Extract the (X, Y) coordinate from the center of the cell holding the provided text.  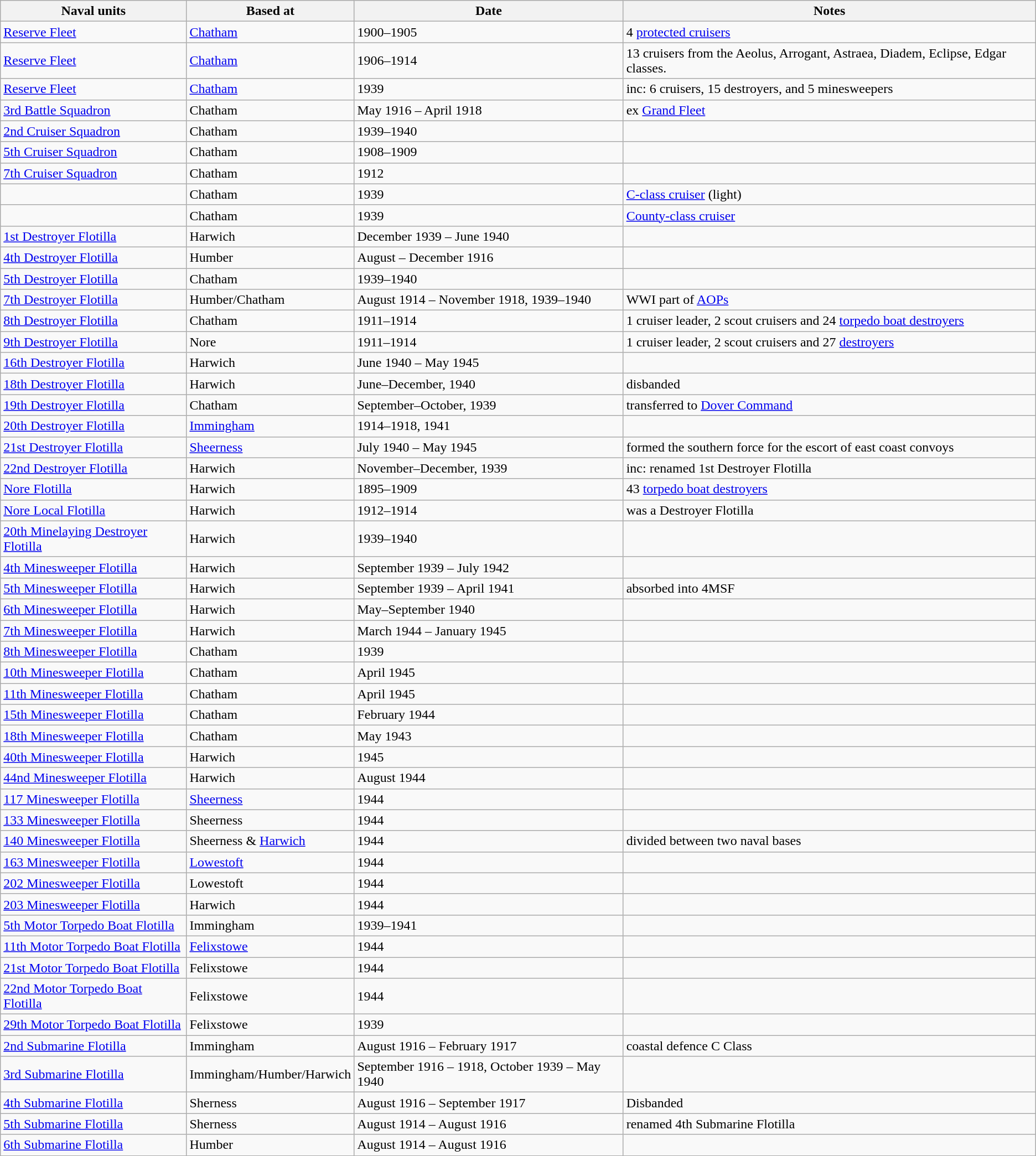
202 Minesweeper Flotilla (94, 883)
September 1939 – April 1941 (489, 588)
May–September 1940 (489, 609)
Sheerness & Harwich (270, 841)
5th Motor Torpedo Boat Flotilla (94, 925)
1912–1914 (489, 510)
1908–1909 (489, 152)
August – December 1916 (489, 257)
1912 (489, 173)
1st Destroyer Flotilla (94, 236)
117 Minesweeper Flotilla (94, 799)
May 1916 – April 1918 (489, 110)
1945 (489, 757)
20th Minelaying Destroyer Flotilla (94, 539)
4th Destroyer Flotilla (94, 257)
22nd Motor Torpedo Boat Flotilla (94, 996)
40th Minesweeper Flotilla (94, 757)
September 1939 – July 1942 (489, 567)
1906–1914 (489, 61)
August 1914 – November 1918, 1939–1940 (489, 300)
13 cruisers from the Aeolus, Arrogant, Astraea, Diadem, Eclipse, Edgar classes. (829, 61)
3rd Submarine Flotilla (94, 1075)
1 cruiser leader, 2 scout cruisers and 24 torpedo boat destroyers (829, 321)
203 Minesweeper Flotilla (94, 904)
Nore (270, 342)
August 1916 – February 1917 (489, 1046)
Disbanded (829, 1103)
July 1940 – May 1945 (489, 447)
September–October, 1939 (489, 405)
4th Minesweeper Flotilla (94, 567)
44nd Minesweeper Flotilla (94, 778)
C-class cruiser (light) (829, 194)
29th Motor Torpedo Boat Flotilla (94, 1025)
1900–1905 (489, 32)
9th Destroyer Flotilla (94, 342)
16th Destroyer Flotilla (94, 363)
inc: 6 cruisers, 15 destroyers, and 5 minesweepers (829, 89)
3rd Battle Squadron (94, 110)
10th Minesweeper Flotilla (94, 673)
163 Minesweeper Flotilla (94, 862)
Notes (829, 11)
February 1944 (489, 715)
disbanded (829, 384)
March 1944 – January 1945 (489, 630)
1 cruiser leader, 2 scout cruisers and 27 destroyers (829, 342)
2nd Cruiser Squadron (94, 131)
renamed 4th Submarine Flotilla (829, 1124)
November–December, 1939 (489, 468)
6th Minesweeper Flotilla (94, 609)
7th Cruiser Squadron (94, 173)
15th Minesweeper Flotilla (94, 715)
4 protected cruisers (829, 32)
133 Minesweeper Flotilla (94, 820)
7th Minesweeper Flotilla (94, 630)
5th Minesweeper Flotilla (94, 588)
1895–1909 (489, 489)
5th Submarine Flotilla (94, 1124)
4th Submarine Flotilla (94, 1103)
formed the southern force for the escort of east coast convoys (829, 447)
September 1916 – 1918, October 1939 – May 1940 (489, 1075)
Nore Flotilla (94, 489)
11th Minesweeper Flotilla (94, 694)
22nd Destroyer Flotilla (94, 468)
ex Grand Fleet (829, 110)
inc: renamed 1st Destroyer Flotilla (829, 468)
County-class cruiser (829, 215)
Date (489, 11)
7th Destroyer Flotilla (94, 300)
2nd Submarine Flotilla (94, 1046)
transferred to Dover Command (829, 405)
August 1944 (489, 778)
21st Destroyer Flotilla (94, 447)
5th Cruiser Squadron (94, 152)
Immingham/Humber/Harwich (270, 1075)
19th Destroyer Flotilla (94, 405)
absorbed into 4MSF (829, 588)
11th Motor Torpedo Boat Flotilla (94, 946)
43 torpedo boat destroyers (829, 489)
1939–1941 (489, 925)
May 1943 (489, 736)
8th Minesweeper Flotilla (94, 652)
6th Submarine Flotilla (94, 1145)
was a Destroyer Flotilla (829, 510)
8th Destroyer Flotilla (94, 321)
divided between two naval bases (829, 841)
21st Motor Torpedo Boat Flotilla (94, 968)
WWI part of AOPs (829, 300)
140 Minesweeper Flotilla (94, 841)
June 1940 – May 1945 (489, 363)
coastal defence C Class (829, 1046)
5th Destroyer Flotilla (94, 278)
Humber/Chatham (270, 300)
18th Destroyer Flotilla (94, 384)
December 1939 – June 1940 (489, 236)
18th Minesweeper Flotilla (94, 736)
1914–1918, 1941 (489, 426)
August 1916 – September 1917 (489, 1103)
Nore Local Flotilla (94, 510)
Based at (270, 11)
20th Destroyer Flotilla (94, 426)
Naval units (94, 11)
June–December, 1940 (489, 384)
